Extract the [x, y] coordinate from the center of the cell holding the provided text.  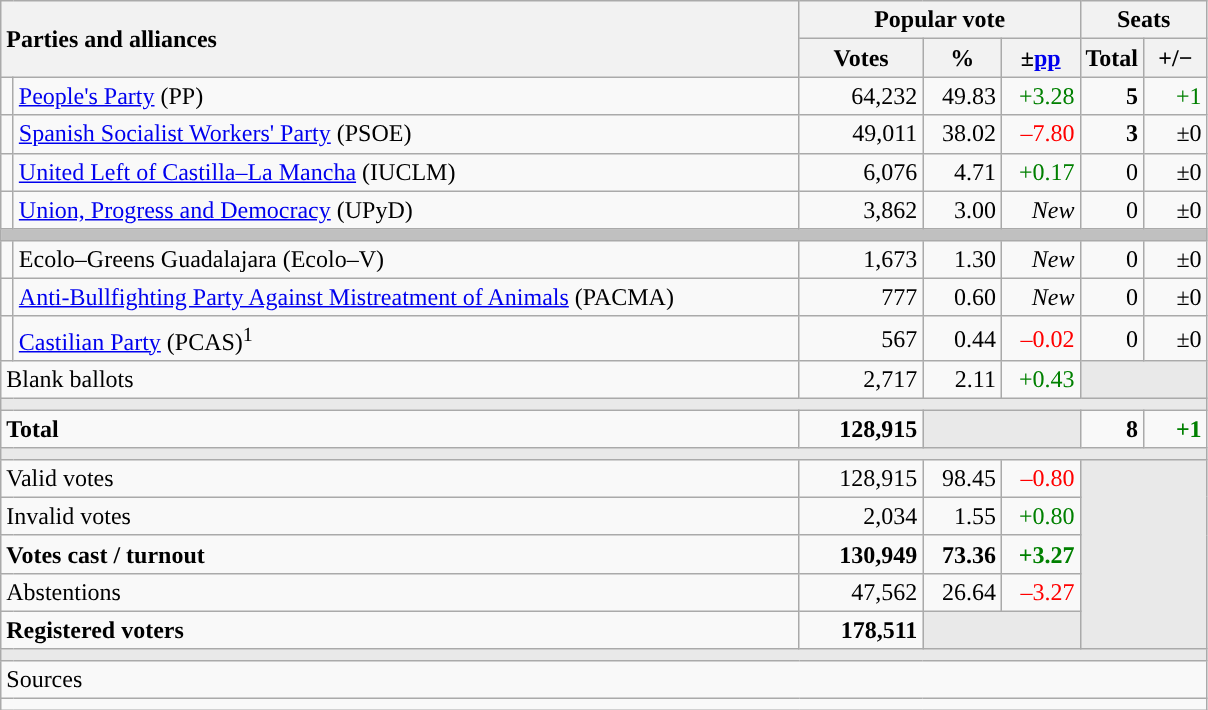
Union, Progress and Democracy (UPyD) [406, 210]
49.83 [962, 96]
Ecolo–Greens Guadalajara (Ecolo–V) [406, 259]
64,232 [861, 96]
178,511 [861, 630]
Votes [861, 58]
+0.43 [1040, 380]
Popular vote [940, 20]
2,717 [861, 380]
777 [861, 297]
47,562 [861, 592]
+0.17 [1040, 172]
49,011 [861, 134]
4.71 [962, 172]
Parties and alliances [400, 39]
Seats [1144, 20]
+3.28 [1040, 96]
2.11 [962, 380]
Registered voters [400, 630]
2,034 [861, 516]
0.44 [962, 338]
6,076 [861, 172]
Sources [604, 679]
3 [1112, 134]
Invalid votes [400, 516]
+3.27 [1040, 554]
Blank ballots [400, 380]
–0.02 [1040, 338]
1,673 [861, 259]
+/− [1176, 58]
3,862 [861, 210]
26.64 [962, 592]
0.60 [962, 297]
1.30 [962, 259]
567 [861, 338]
±pp [1040, 58]
Spanish Socialist Workers' Party (PSOE) [406, 134]
Castilian Party (PCAS)1 [406, 338]
38.02 [962, 134]
% [962, 58]
8 [1112, 429]
1.55 [962, 516]
–7.80 [1040, 134]
Valid votes [400, 478]
5 [1112, 96]
United Left of Castilla–La Mancha (IUCLM) [406, 172]
+0.80 [1040, 516]
–3.27 [1040, 592]
Anti-Bullfighting Party Against Mistreatment of Animals (PACMA) [406, 297]
People's Party (PP) [406, 96]
130,949 [861, 554]
–0.80 [1040, 478]
3.00 [962, 210]
98.45 [962, 478]
Abstentions [400, 592]
73.36 [962, 554]
Votes cast / turnout [400, 554]
